Detect which cell encompasses the target text, then output its [x, y] center coordinate. 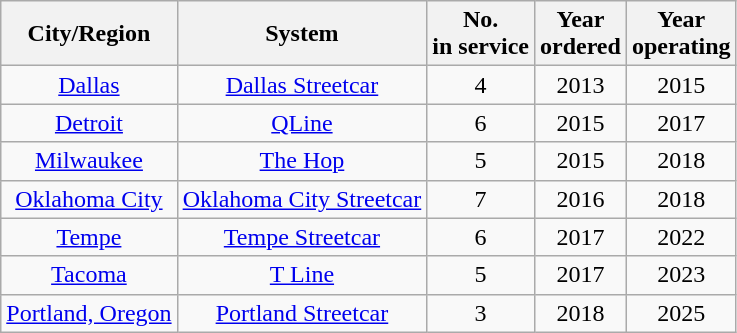
Milwaukee [89, 161]
The Hop [302, 161]
Dallas Streetcar [302, 85]
7 [481, 199]
Yearoperating [681, 34]
2023 [681, 275]
Dallas [89, 85]
2025 [681, 313]
Tempe [89, 237]
3 [481, 313]
Tacoma [89, 275]
4 [481, 85]
Detroit [89, 123]
2013 [580, 85]
2022 [681, 237]
Yearordered [580, 34]
System [302, 34]
2016 [580, 199]
Portland Streetcar [302, 313]
City/Region [89, 34]
Tempe Streetcar [302, 237]
Oklahoma City [89, 199]
QLine [302, 123]
Oklahoma City Streetcar [302, 199]
T Line [302, 275]
No.in service [481, 34]
Portland, Oregon [89, 313]
